Detect which cell encompasses the target text, then output its [x, y] center coordinate. 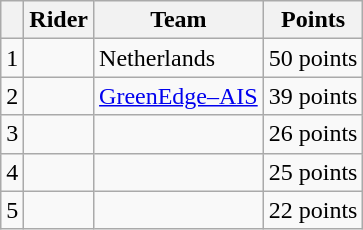
Rider [59, 20]
3 [12, 134]
Points [313, 20]
Netherlands [179, 58]
Team [179, 20]
4 [12, 172]
5 [12, 210]
GreenEdge–AIS [179, 96]
26 points [313, 134]
1 [12, 58]
2 [12, 96]
22 points [313, 210]
39 points [313, 96]
50 points [313, 58]
25 points [313, 172]
